Identify which cell holds the provided text, then report its [x, y] central coordinate. 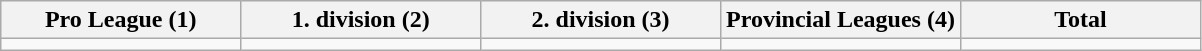
1. division (2) [361, 20]
Total [1080, 20]
Pro League (1) [121, 20]
2. division (3) [601, 20]
Provincial Leagues (4) [841, 20]
